Locate the cell with the specified text and output its (X, Y) center coordinate. 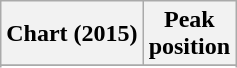
Chart (2015) (72, 34)
Peakposition (189, 34)
